Output the [x, y] coordinate of the center of the cell containing the given text.  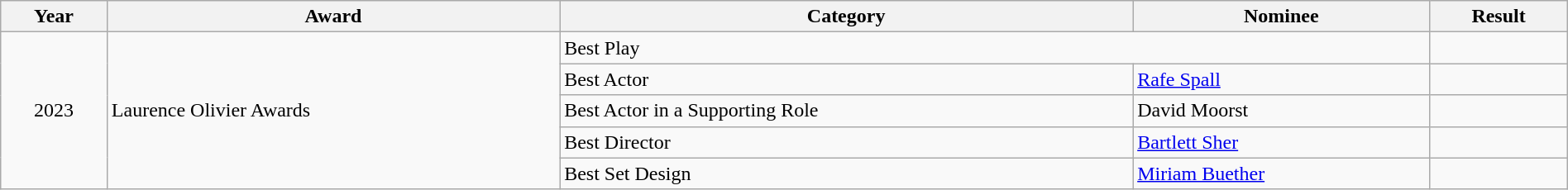
Laurence Olivier Awards [332, 111]
Best Play [995, 48]
Category [847, 17]
Nominee [1282, 17]
Best Set Design [847, 173]
David Moorst [1282, 111]
Miriam Buether [1282, 173]
Best Director [847, 142]
Rafe Spall [1282, 79]
Best Actor in a Supporting Role [847, 111]
Best Actor [847, 79]
Result [1499, 17]
Bartlett Sher [1282, 142]
Year [55, 17]
2023 [55, 111]
Award [332, 17]
